Find where the given text appears and provide that cell's center as (X, Y) coordinate. 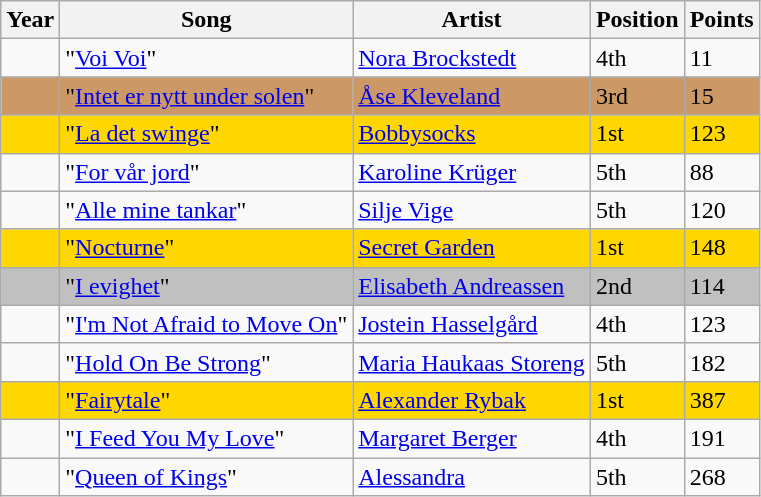
11 (722, 58)
"Hold On Be Strong" (206, 362)
"Voi Voi" (206, 58)
120 (722, 210)
Song (206, 20)
Åse Kleveland (472, 96)
"I'm Not Afraid to Move On" (206, 324)
Position (637, 20)
Karoline Krüger (472, 172)
Nora Brockstedt (472, 58)
268 (722, 477)
Bobbysocks (472, 134)
"Nocturne" (206, 248)
191 (722, 438)
Alexander Rybak (472, 400)
"Queen of Kings" (206, 477)
Maria Haukaas Storeng (472, 362)
Artist (472, 20)
Alessandra (472, 477)
Jostein Hasselgård (472, 324)
15 (722, 96)
"I Feed You My Love" (206, 438)
2nd (637, 286)
148 (722, 248)
Elisabeth Andreassen (472, 286)
Year (30, 20)
"Alle mine tankar" (206, 210)
"Fairytale" (206, 400)
"La det swinge" (206, 134)
"I evighet" (206, 286)
"Intet er nytt under solen" (206, 96)
387 (722, 400)
Secret Garden (472, 248)
3rd (637, 96)
Silje Vige (472, 210)
182 (722, 362)
Points (722, 20)
"For vår jord" (206, 172)
Margaret Berger (472, 438)
88 (722, 172)
114 (722, 286)
